For the text-containing cell, return its midpoint in (X, Y) coordinate format. 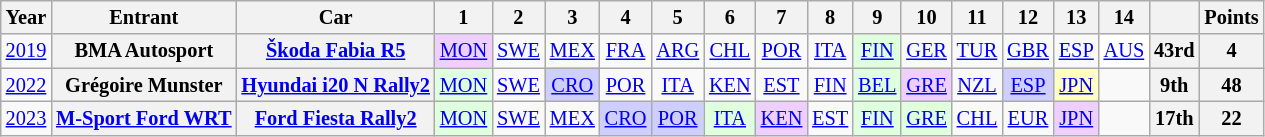
GBR (1028, 51)
Ford Fiesta Rally2 (335, 118)
48 (1232, 85)
3 (572, 17)
TUR (977, 51)
13 (1076, 17)
M-Sport Ford WRT (144, 118)
8 (830, 17)
Škoda Fabia R5 (335, 51)
12 (1028, 17)
Entrant (144, 17)
AUS (1124, 51)
Car (335, 17)
43rd (1174, 51)
2 (518, 17)
2022 (26, 85)
22 (1232, 118)
7 (782, 17)
2023 (26, 118)
6 (730, 17)
9th (1174, 85)
11 (977, 17)
EUR (1028, 118)
BEL (877, 85)
BMA Autosport (144, 51)
NZL (977, 85)
Hyundai i20 N Rally2 (335, 85)
1 (464, 17)
17th (1174, 118)
Year (26, 17)
9 (877, 17)
2019 (26, 51)
5 (678, 17)
ARG (678, 51)
FRA (626, 51)
GER (926, 51)
10 (926, 17)
14 (1124, 17)
Grégoire Munster (144, 85)
Points (1232, 17)
